Return the [X, Y] coordinate for the center point of the cell that contains the specified text.  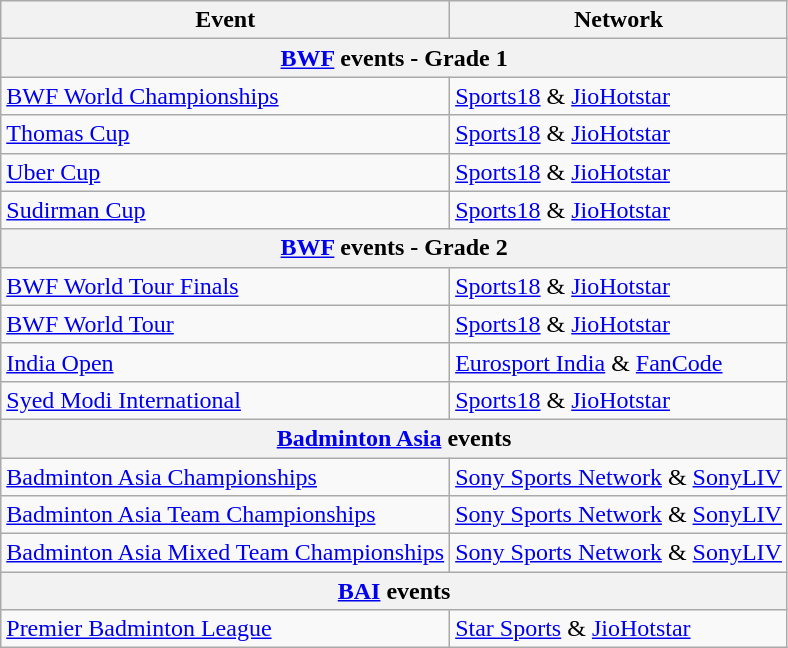
Badminton Asia Mixed Team Championships [226, 553]
Badminton Asia Championships [226, 477]
Uber Cup [226, 172]
BWF events - Grade 2 [394, 248]
BWF World Tour Finals [226, 286]
BWF events - Grade 1 [394, 58]
Star Sports & JioHotstar [619, 629]
Badminton Asia Team Championships [226, 515]
Network [619, 20]
BWF World Championships [226, 96]
Premier Badminton League [226, 629]
India Open [226, 362]
Badminton Asia events [394, 438]
Sudirman Cup [226, 210]
Eurosport India & FanCode [619, 362]
Thomas Cup [226, 134]
BAI events [394, 591]
Syed Modi International [226, 400]
BWF World Tour [226, 324]
Event [226, 20]
